Provide the [X, Y] coordinate of the cell's center where the given text is located.  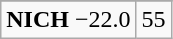
NICH −22.0 [68, 20]
55 [154, 20]
